Locate the cell with the specified text and output its (X, Y) center coordinate. 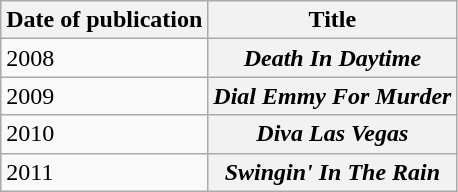
2011 (104, 172)
2010 (104, 134)
Date of publication (104, 20)
Dial Emmy For Murder (332, 96)
Death In Daytime (332, 58)
Diva Las Vegas (332, 134)
Title (332, 20)
2008 (104, 58)
2009 (104, 96)
Swingin' In The Rain (332, 172)
